Detect which cell encompasses the target text, then output its (X, Y) center coordinate. 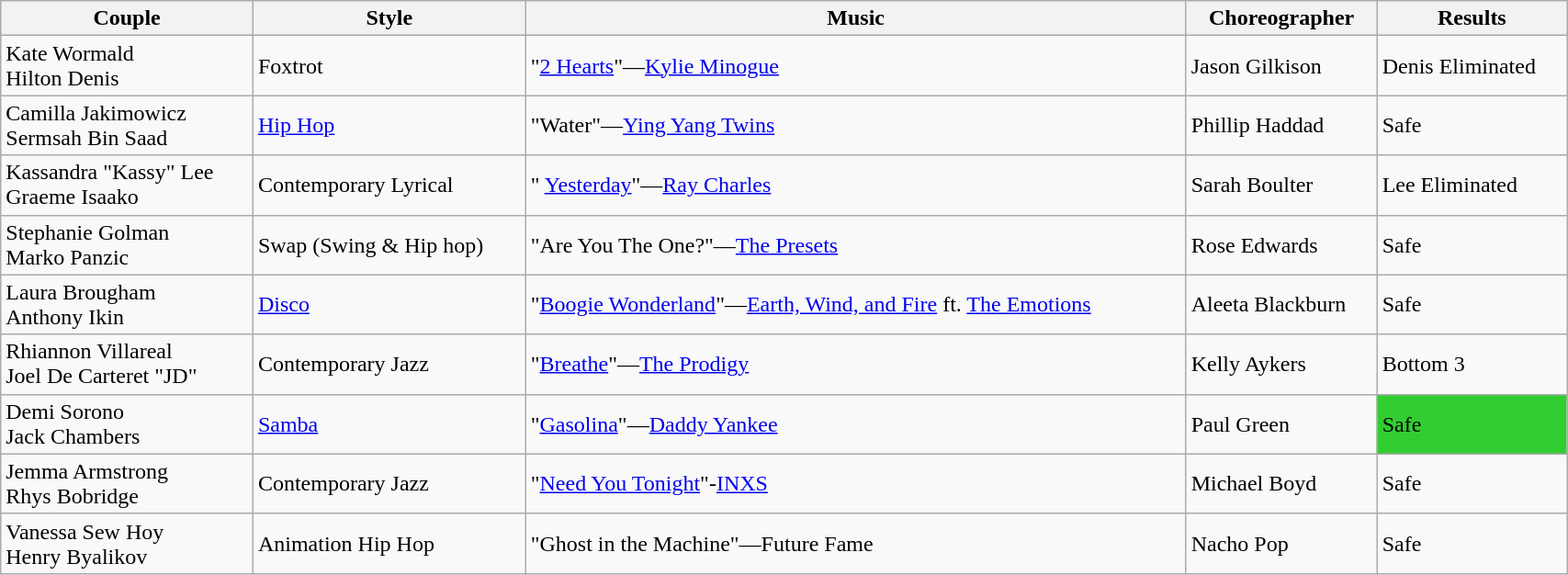
" Yesterday"—Ray Charles (856, 186)
"Are You The One?"—The Presets (856, 244)
Vanessa Sew Hoy Henry Byalikov (127, 544)
"Water"—Ying Yang Twins (856, 125)
Demi Sorono Jack Chambers (127, 424)
Laura Brougham Anthony Ikin (127, 305)
Sarah Boulter (1281, 186)
Kate Wormald Hilton Denis (127, 66)
Denis Eliminated (1472, 66)
"Ghost in the Machine"—Future Fame (856, 544)
"Breathe"—The Prodigy (856, 364)
Hip Hop (389, 125)
Rhiannon Villareal Joel De Carteret "JD" (127, 364)
Aleeta Blackburn (1281, 305)
"Gasolina"—Daddy Yankee (856, 424)
Animation Hip Hop (389, 544)
Disco (389, 305)
"2 Hearts"—Kylie Minogue (856, 66)
Stephanie Golman Marko Panzic (127, 244)
Camilla Jakimowicz Sermsah Bin Saad (127, 125)
Lee Eliminated (1472, 186)
Music (856, 18)
Bottom 3 (1472, 364)
Michael Boyd (1281, 483)
Rose Edwards (1281, 244)
Foxtrot (389, 66)
Kassandra "Kassy" Lee Graeme Isaako (127, 186)
Couple (127, 18)
Jemma Armstrong Rhys Bobridge (127, 483)
Style (389, 18)
Paul Green (1281, 424)
"Need You Tonight"-INXS (856, 483)
Phillip Haddad (1281, 125)
Jason Gilkison (1281, 66)
"Boogie Wonderland"—Earth, Wind, and Fire ft. The Emotions (856, 305)
Results (1472, 18)
Choreographer (1281, 18)
Nacho Pop (1281, 544)
Kelly Aykers (1281, 364)
Samba (389, 424)
Contemporary Lyrical (389, 186)
Swap (Swing & Hip hop) (389, 244)
